Locate the cell with the specified text and output its (X, Y) center coordinate. 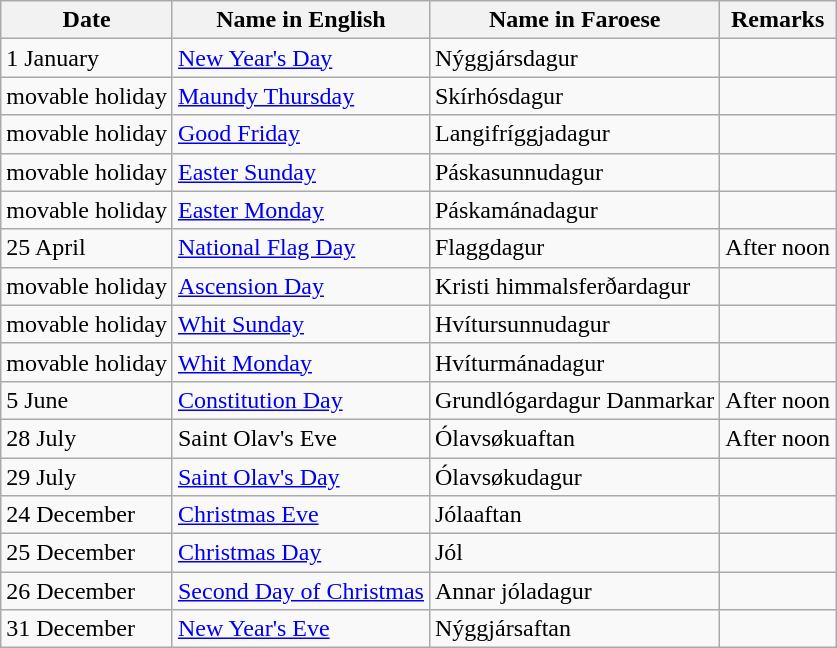
Good Friday (300, 134)
31 December (87, 629)
Christmas Eve (300, 515)
Whit Monday (300, 362)
Páskasunnudagur (574, 172)
Whit Sunday (300, 324)
Langifríggjadagur (574, 134)
Constitution Day (300, 400)
Hvíturmánadagur (574, 362)
Skírhósdagur (574, 96)
Grundlógardagur Danmarkar (574, 400)
New Year's Eve (300, 629)
1 January (87, 58)
Annar jóladagur (574, 591)
Maundy Thursday (300, 96)
Saint Olav's Day (300, 477)
25 December (87, 553)
Name in English (300, 20)
Kristi himmalsferðardagur (574, 286)
28 July (87, 438)
Name in Faroese (574, 20)
Jólaaftan (574, 515)
29 July (87, 477)
National Flag Day (300, 248)
5 June (87, 400)
Ólavsøkuaftan (574, 438)
Saint Olav's Eve (300, 438)
Christmas Day (300, 553)
Flaggdagur (574, 248)
24 December (87, 515)
Páskamánadagur (574, 210)
25 April (87, 248)
New Year's Day (300, 58)
26 December (87, 591)
Date (87, 20)
Nýggjársaftan (574, 629)
Nýggjársdagur (574, 58)
Ascension Day (300, 286)
Ólavsøkudagur (574, 477)
Jól (574, 553)
Easter Monday (300, 210)
Hvítursunnudagur (574, 324)
Second Day of Christmas (300, 591)
Remarks (778, 20)
Easter Sunday (300, 172)
